Scan for the cell matching the given text and deliver its [X, Y] coordinate at center. 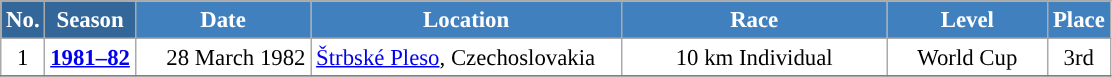
3rd [1079, 58]
Level [968, 20]
Štrbské Pleso, Czechoslovakia [466, 58]
No. [23, 20]
1 [23, 58]
1981–82 [90, 58]
Season [90, 20]
World Cup [968, 58]
Date [223, 20]
28 March 1982 [223, 58]
Location [466, 20]
Race [754, 20]
Place [1079, 20]
10 km Individual [754, 58]
